Provide the [x, y] coordinate of the cell's center where the given text is located.  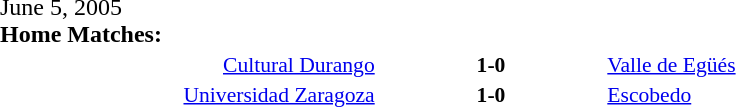
1-0 [492, 64]
